Pinpoint the cell where the given text exists, returning its [X, Y] midpoint coordinate. 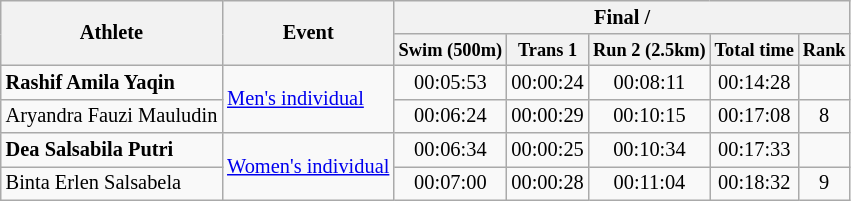
00:11:04 [650, 183]
00:17:33 [754, 150]
Aryandra Fauzi Mauludin [112, 116]
00:18:32 [754, 183]
00:10:15 [650, 116]
9 [824, 183]
Trans 1 [547, 50]
Event [308, 32]
00:06:24 [450, 116]
00:14:28 [754, 82]
00:06:34 [450, 150]
Rashif Amila Yaqin [112, 82]
00:00:28 [547, 183]
Dea Salsabila Putri [112, 150]
Swim (500m) [450, 50]
Men's individual [308, 98]
00:00:24 [547, 82]
Rank [824, 50]
00:17:08 [754, 116]
00:07:00 [450, 183]
00:10:34 [650, 150]
Binta Erlen Salsabela [112, 183]
Athlete [112, 32]
00:05:53 [450, 82]
00:08:11 [650, 82]
00:00:29 [547, 116]
Final / [622, 17]
00:00:25 [547, 150]
Total time [754, 50]
8 [824, 116]
Women's individual [308, 166]
Run 2 (2.5km) [650, 50]
